Pinpoint the cell where the given text exists, returning its [X, Y] midpoint coordinate. 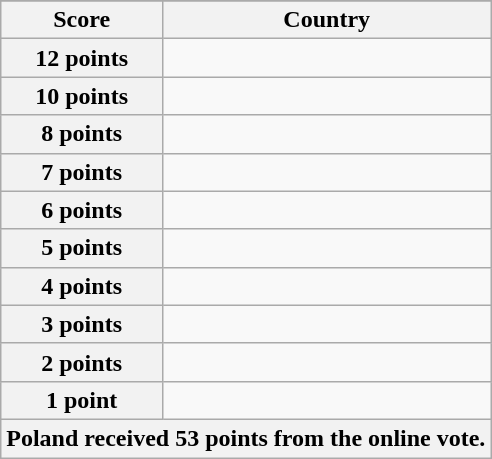
3 points [82, 324]
5 points [82, 248]
7 points [82, 172]
4 points [82, 286]
Country [326, 20]
Score [82, 20]
6 points [82, 210]
2 points [82, 362]
10 points [82, 96]
Poland received 53 points from the online vote. [246, 438]
12 points [82, 58]
1 point [82, 400]
8 points [82, 134]
